Locate the cell with the specified text and output its [X, Y] center coordinate. 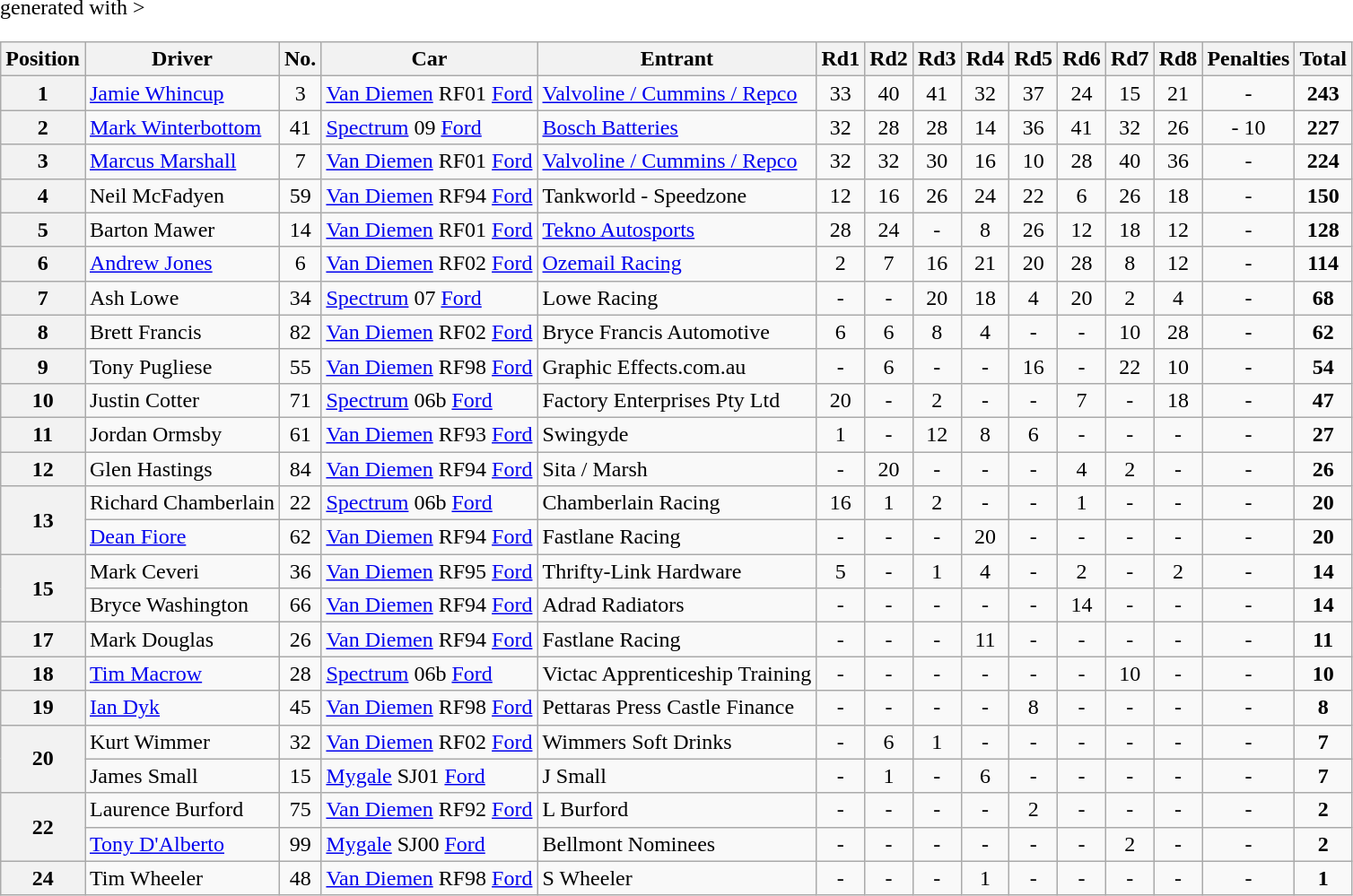
17 [43, 639]
Driver [181, 59]
Tankworld - Speedzone [676, 196]
99 [301, 844]
Andrew Jones [181, 264]
224 [1323, 161]
13 [43, 520]
84 [301, 469]
Brett Francis [181, 332]
47 [1323, 400]
150 [1323, 196]
Jamie Whincup [181, 93]
Tony Pugliese [181, 366]
Richard Chamberlain [181, 503]
Dean Fiore [181, 537]
Lowe Racing [676, 298]
71 [301, 400]
Mygale SJ00 Ford [429, 844]
114 [1323, 264]
Graphic Effects.com.au [676, 366]
Justin Cotter [181, 400]
59 [301, 196]
Spectrum 09 Ford [429, 127]
34 [301, 298]
48 [301, 878]
Bryce Francis Automotive [676, 332]
Tim Wheeler [181, 878]
9 [43, 366]
128 [1323, 230]
Mark Ceveri [181, 571]
Chamberlain Racing [676, 503]
227 [1323, 127]
61 [301, 434]
Bryce Washington [181, 605]
30 [937, 161]
27 [1323, 434]
L Burford [676, 810]
33 [841, 93]
James Small [181, 776]
Wimmers Soft Drinks [676, 742]
Penalties [1249, 59]
Van Diemen RF92 Ford [429, 810]
Ian Dyk [181, 708]
Tekno Autosports [676, 230]
Mark Winterbottom [181, 127]
Victac Apprenticeship Training [676, 674]
Rd8 [1178, 59]
Swingyde [676, 434]
54 [1323, 366]
Rd4 [985, 59]
Tony D'Alberto [181, 844]
Van Diemen RF93 Ford [429, 434]
Marcus Marshall [181, 161]
Rd7 [1130, 59]
Car [429, 59]
82 [301, 332]
45 [301, 708]
66 [301, 605]
Thrifty-Link Hardware [676, 571]
Bellmont Nominees [676, 844]
J Small [676, 776]
Position [43, 59]
Barton Mawer [181, 230]
68 [1323, 298]
Mygale SJ01 Ford [429, 776]
Total [1323, 59]
Entrant [676, 59]
Jordan Ormsby [181, 434]
Glen Hastings [181, 469]
- 10 [1249, 127]
Rd3 [937, 59]
Rd5 [1034, 59]
Rd6 [1082, 59]
Laurence Burford [181, 810]
Sita / Marsh [676, 469]
Adrad Radiators [676, 605]
Bosch Batteries [676, 127]
55 [301, 366]
Pettaras Press Castle Finance [676, 708]
37 [1034, 93]
Spectrum 07 Ford [429, 298]
Neil McFadyen [181, 196]
Mark Douglas [181, 639]
S Wheeler [676, 878]
Tim Macrow [181, 674]
243 [1323, 93]
Rd1 [841, 59]
Ash Lowe [181, 298]
Rd2 [889, 59]
Ozemail Racing [676, 264]
No. [301, 59]
Kurt Wimmer [181, 742]
75 [301, 810]
19 [43, 708]
Factory Enterprises Pty Ltd [676, 400]
Van Diemen RF95 Ford [429, 571]
